Extract the (x, y) coordinate from the center of the cell holding the provided text.  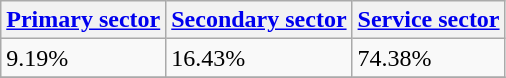
74.38% (428, 58)
Secondary sector (259, 20)
9.19% (84, 58)
Service sector (428, 20)
Primary sector (84, 20)
16.43% (259, 58)
